Locate the cell with the specified text and output its (x, y) center coordinate. 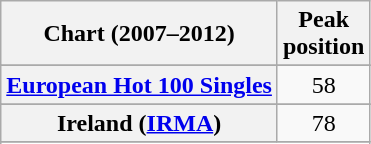
Chart (2007–2012) (140, 34)
Peak position (323, 34)
European Hot 100 Singles (140, 85)
58 (323, 85)
78 (323, 123)
Ireland (IRMA) (140, 123)
